Detect which cell encompasses the target text, then output its [X, Y] center coordinate. 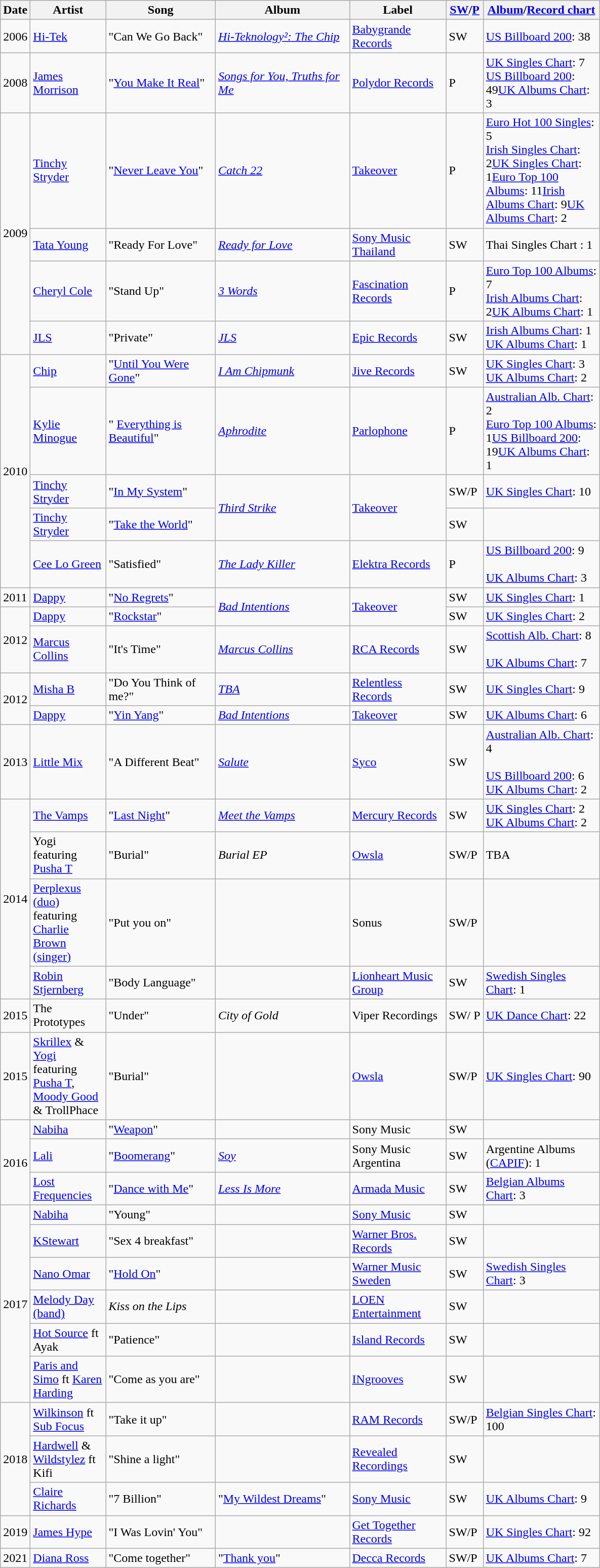
Epic Records [398, 337]
UK Singles Chart: 9 [541, 689]
The Vamps [68, 816]
"Stand Up" [161, 291]
Nano Omar [68, 1274]
Soy [283, 1155]
Decca Records [398, 1558]
Hi-Tek [68, 36]
Third Strike [283, 508]
"Do You Think of me?" [161, 689]
"Hold On" [161, 1274]
"Come together" [161, 1558]
3 Words [283, 291]
2018 [15, 1459]
Sony Music Thailand [398, 244]
2013 [15, 762]
Viper Recordings [398, 1015]
LOEN Entertainment [398, 1307]
Artist [68, 10]
Yogi featuring Pusha T [68, 855]
Meet the Vamps [283, 816]
Belgian Albums Chart: 3 [541, 1189]
"7 Billion" [161, 1499]
2010 [15, 471]
Tata Young [68, 244]
Warner Bros. Records [398, 1240]
Australian Alb. Chart: 2Euro Top 100 Albums: 1US Billboard 200: 19UK Albums Chart: 1 [541, 431]
UK Albums Chart: 7 [541, 1558]
2021 [15, 1558]
"I Was Lovin' You" [161, 1532]
RAM Records [398, 1420]
KStewart [68, 1240]
Aphrodite [283, 431]
City of Gold [283, 1015]
Perplexus (duo) featuring Charlie Brown (singer) [68, 922]
Swedish Singles Chart: 1 [541, 983]
Date [15, 10]
Babygrande Records [398, 36]
Skrillex & Yogi featuring Pusha T, Moody Good & TrollPhace [68, 1076]
2011 [15, 597]
Hi-Teknology²: The Chip [283, 36]
"Weapon" [161, 1129]
"Put you on" [161, 922]
Cheryl Cole [68, 291]
Kiss on the Lips [161, 1307]
Little Mix [68, 762]
Chip [68, 371]
Salute [283, 762]
" Everything is Beautiful" [161, 431]
"Private" [161, 337]
Swedish Singles Chart: 3 [541, 1274]
"Sex 4 breakfast" [161, 1240]
"Take the World" [161, 524]
UK Dance Chart: 22 [541, 1015]
James Morrison [68, 83]
Thai Singles Chart : 1 [541, 244]
UK Singles Chart: 2UK Albums Chart: 2 [541, 816]
Melody Day (band) [68, 1307]
"In My System" [161, 491]
Diana Ross [68, 1558]
Syco [398, 762]
SW/ P [465, 1015]
"It's Time" [161, 649]
UK Singles Chart: 1 [541, 597]
"No Regrets" [161, 597]
Argentine Albums (CAPIF): 1 [541, 1155]
"My Wildest Dreams" [283, 1499]
Lali [68, 1155]
"Under" [161, 1015]
I Am Chipmunk [283, 371]
INgrooves [398, 1380]
"Young" [161, 1214]
Belgian Singles Chart: 100 [541, 1420]
Island Records [398, 1340]
UK Singles Chart: 90 [541, 1076]
UK Singles Chart: 3UK Albums Chart: 2 [541, 371]
2016 [15, 1162]
Warner Music Sweden [398, 1274]
Burial EP [283, 855]
Less Is More [283, 1189]
"Yin Yang" [161, 715]
UK Singles Chart: 92 [541, 1532]
"Can We Go Back" [161, 36]
Ready for Love [283, 244]
"Shine a light" [161, 1459]
The Prototypes [68, 1015]
2006 [15, 36]
Paris and Simo ft Karen Harding [68, 1380]
"Patience" [161, 1340]
"Take it up" [161, 1420]
Lost Frequencies [68, 1189]
Australian Alb. Chart: 4US Billboard 200: 6UK Albums Chart: 2 [541, 762]
"Ready For Love" [161, 244]
2019 [15, 1532]
Songs for You, Truths for Me [283, 83]
Parlophone [398, 431]
Cee Lo Green [68, 564]
UK Albums Chart: 9 [541, 1499]
Robin Stjernberg [68, 983]
RCA Records [398, 649]
Album [283, 10]
Relentless Records [398, 689]
Claire Richards [68, 1499]
US Billboard 200: 38 [541, 36]
Lionheart Music Group [398, 983]
2008 [15, 83]
"Body Language" [161, 983]
The Lady Killer [283, 564]
UK Singles Chart: 10 [541, 491]
Jive Records [398, 371]
Sony Music Argentina [398, 1155]
"Boomerang" [161, 1155]
2009 [15, 234]
Euro Hot 100 Singles: 5Irish Singles Chart: 2UK Singles Chart: 1Euro Top 100 Albums: 11Irish Albums Chart: 9UK Albums Chart: 2 [541, 170]
Armada Music [398, 1189]
Hardwell & Wildstylez ft Kifi [68, 1459]
Album/Record chart [541, 10]
Polydor Records [398, 83]
Catch 22 [283, 170]
Elektra Records [398, 564]
Mercury Records [398, 816]
Sonus [398, 922]
Get Together Records [398, 1532]
Wilkinson ft Sub Focus [68, 1420]
Hot Source ft Ayak [68, 1340]
UK Singles Chart: 7US Billboard 200: 49UK Albums Chart: 3 [541, 83]
Kylie Minogue [68, 431]
US Billboard 200: 9UK Albums Chart: 3 [541, 564]
Song [161, 10]
"Rockstar" [161, 617]
"Never Leave You" [161, 170]
Misha B [68, 689]
"Satisfied" [161, 564]
"Dance with Me" [161, 1189]
"A Different Beat" [161, 762]
James Hype [68, 1532]
Euro Top 100 Albums: 7Irish Albums Chart: 2UK Albums Chart: 1 [541, 291]
"Last Night" [161, 816]
"Until You Were Gone" [161, 371]
"You Make It Real" [161, 83]
UK Albums Chart: 6 [541, 715]
"Thank you" [283, 1558]
Fascination Records [398, 291]
UK Singles Chart: 2 [541, 617]
Revealed Recordings [398, 1459]
2014 [15, 899]
Irish Albums Chart: 1UK Albums Chart: 1 [541, 337]
Scottish Alb. Chart: 8UK Albums Chart: 7 [541, 649]
"Come as you are" [161, 1380]
Label [398, 10]
2017 [15, 1304]
